Provide the [x, y] coordinate of the cell's center where the given text is located.  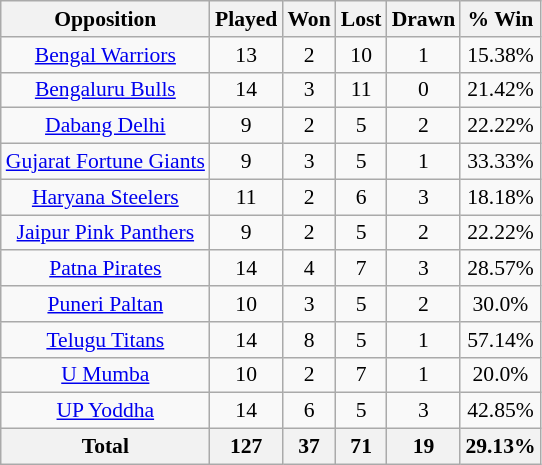
37 [308, 447]
4 [308, 269]
21.42% [500, 90]
Haryana Steelers [106, 197]
18.18% [500, 197]
127 [246, 447]
Opposition [106, 19]
15.38% [500, 55]
Drawn [424, 19]
42.85% [500, 411]
Puneri Paltan [106, 304]
Lost [362, 19]
Gujarat Fortune Giants [106, 162]
Won [308, 19]
29.13% [500, 447]
Patna Pirates [106, 269]
57.14% [500, 340]
Jaipur Pink Panthers [106, 233]
0 [424, 90]
Dabang Delhi [106, 126]
28.57% [500, 269]
UP Yoddha [106, 411]
Bengal Warriors [106, 55]
8 [308, 340]
13 [246, 55]
20.0% [500, 375]
19 [424, 447]
30.0% [500, 304]
Played [246, 19]
Total [106, 447]
33.33% [500, 162]
U Mumba [106, 375]
Telugu Titans [106, 340]
71 [362, 447]
Bengaluru Bulls [106, 90]
% Win [500, 19]
